From the cell containing the given text, extract its center point as [X, Y] coordinate. 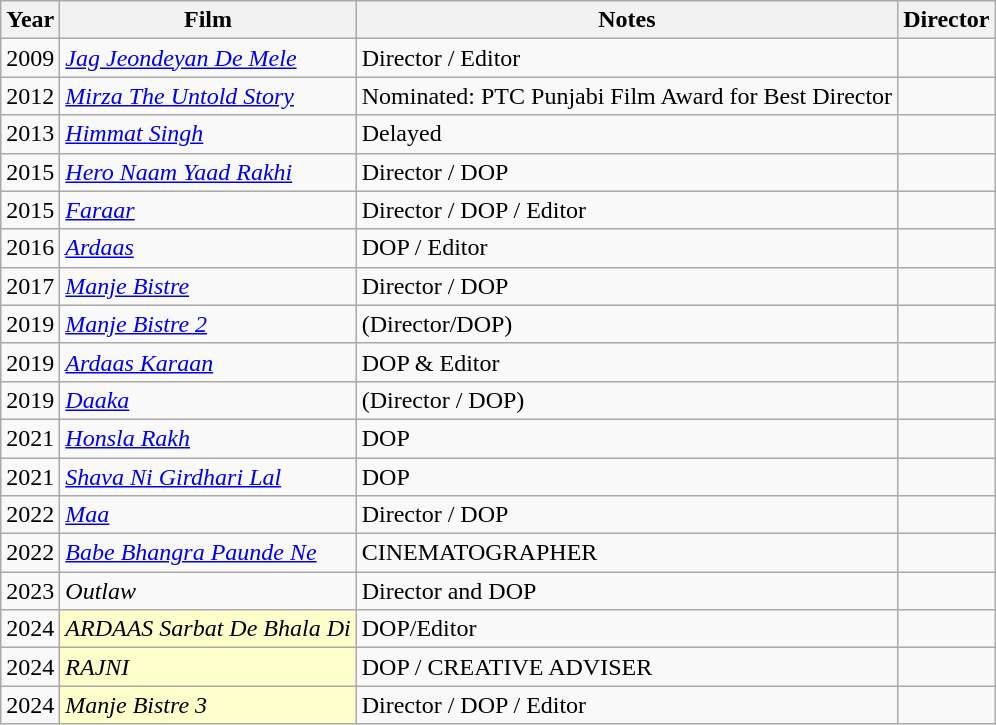
Film [208, 20]
CINEMATOGRAPHER [626, 553]
Nominated: PTC Punjabi Film Award for Best Director [626, 96]
Faraar [208, 210]
Delayed [626, 134]
ARDAAS Sarbat De Bhala Di [208, 629]
2017 [30, 286]
RAJNI [208, 667]
(Director / DOP) [626, 400]
Manje Bistre [208, 286]
2016 [30, 248]
2013 [30, 134]
2012 [30, 96]
Manje Bistre 3 [208, 705]
Year [30, 20]
Babe Bhangra Paunde Ne [208, 553]
Honsla Rakh [208, 438]
Maa [208, 515]
Hero Naam Yaad Rakhi [208, 172]
DOP / Editor [626, 248]
Ardaas [208, 248]
Daaka [208, 400]
Mirza The Untold Story [208, 96]
Notes [626, 20]
Director and DOP [626, 591]
Outlaw [208, 591]
DOP/Editor [626, 629]
Director [946, 20]
2009 [30, 58]
DOP & Editor [626, 362]
DOP / CREATIVE ADVISER [626, 667]
Shava Ni Girdhari Lal [208, 477]
(Director/DOP) [626, 324]
2023 [30, 591]
Himmat Singh [208, 134]
Ardaas Karaan [208, 362]
Director / Editor [626, 58]
Manje Bistre 2 [208, 324]
Jag Jeondeyan De Mele [208, 58]
